Provide the [x, y] coordinate of the cell's center where the given text is located.  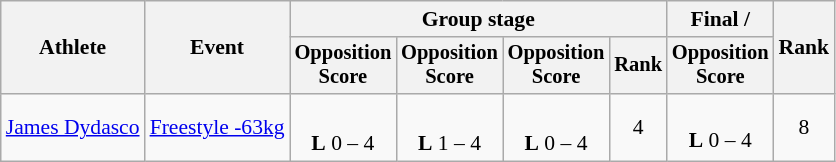
Freestyle -63kg [218, 128]
Athlete [73, 48]
L 1 – 4 [450, 128]
Group stage [478, 19]
8 [804, 128]
Event [218, 48]
Final / [720, 19]
4 [638, 128]
James Dydasco [73, 128]
